Locate the cell with the specified text and output its [X, Y] center coordinate. 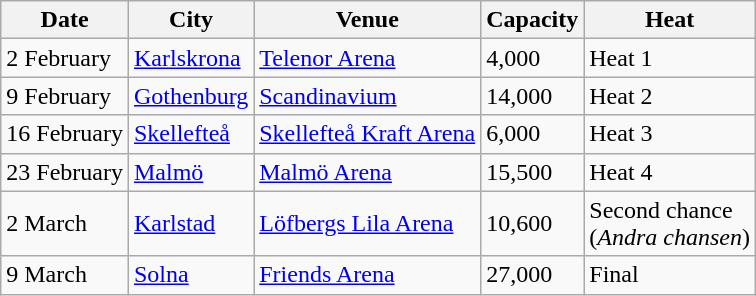
27,000 [532, 275]
Heat 4 [670, 172]
Heat [670, 20]
Second chance (Andra chansen) [670, 224]
23 February [65, 172]
Venue [368, 20]
9 February [65, 96]
Heat 1 [670, 58]
Malmö [190, 172]
Malmö Arena [368, 172]
Löfbergs Lila Arena [368, 224]
15,500 [532, 172]
9 March [65, 275]
2 March [65, 224]
16 February [65, 134]
Friends Arena [368, 275]
2 February [65, 58]
Gothenburg [190, 96]
Karlstad [190, 224]
Heat 2 [670, 96]
Heat 3 [670, 134]
14,000 [532, 96]
Scandinavium [368, 96]
Karlskrona [190, 58]
Date [65, 20]
Telenor Arena [368, 58]
City [190, 20]
Skellefteå [190, 134]
10,600 [532, 224]
Final [670, 275]
4,000 [532, 58]
Capacity [532, 20]
Solna [190, 275]
Skellefteå Kraft Arena [368, 134]
6,000 [532, 134]
